Search for the cell housing the specified text and yield its (X, Y) center coordinate. 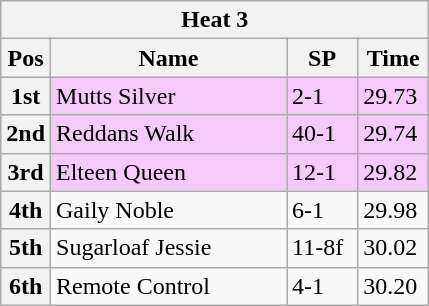
5th (26, 248)
SP (322, 58)
30.02 (394, 248)
4-1 (322, 286)
Reddans Walk (169, 134)
29.73 (394, 96)
29.98 (394, 210)
2nd (26, 134)
Name (169, 58)
Gaily Noble (169, 210)
Pos (26, 58)
30.20 (394, 286)
29.74 (394, 134)
Remote Control (169, 286)
11-8f (322, 248)
Elteen Queen (169, 172)
Sugarloaf Jessie (169, 248)
4th (26, 210)
40-1 (322, 134)
6th (26, 286)
Mutts Silver (169, 96)
6-1 (322, 210)
12-1 (322, 172)
2-1 (322, 96)
Heat 3 (215, 20)
1st (26, 96)
Time (394, 58)
3rd (26, 172)
29.82 (394, 172)
